For the text-containing cell, return its midpoint in [X, Y] coordinate format. 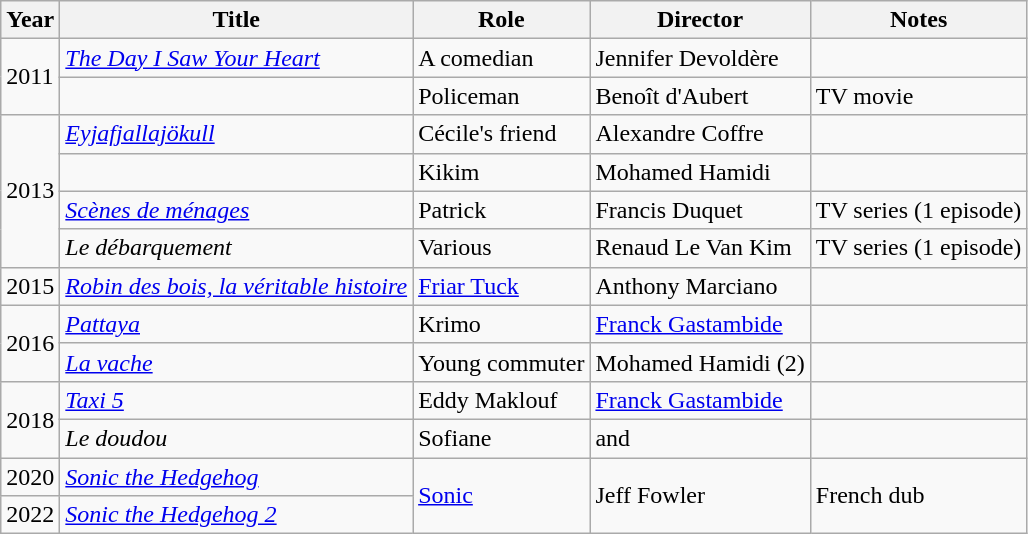
Eddy Maklouf [502, 400]
2018 [30, 419]
Pattaya [236, 324]
A comedian [502, 58]
Mohamed Hamidi (2) [700, 362]
Jennifer Devoldère [700, 58]
Young commuter [502, 362]
2020 [30, 477]
The Day I Saw Your Heart [236, 58]
La vache [236, 362]
2015 [30, 286]
French dub [918, 496]
Krimo [502, 324]
Alexandre Coffre [700, 134]
Le doudou [236, 438]
Robin des bois, la véritable histoire [236, 286]
Sonic the Hedgehog 2 [236, 515]
Sofiane [502, 438]
Policeman [502, 96]
Cécile's friend [502, 134]
2022 [30, 515]
Sonic the Hedgehog [236, 477]
Mohamed Hamidi [700, 172]
Kikim [502, 172]
Benoît d'Aubert [700, 96]
2013 [30, 191]
Sonic [502, 496]
Renaud Le Van Kim [700, 248]
Various [502, 248]
TV movie [918, 96]
Francis Duquet [700, 210]
Scènes de ménages [236, 210]
2011 [30, 77]
Friar Tuck [502, 286]
2016 [30, 343]
Anthony Marciano [700, 286]
Role [502, 20]
Director [700, 20]
Patrick [502, 210]
Notes [918, 20]
and [700, 438]
Year [30, 20]
Le débarquement [236, 248]
Jeff Fowler [700, 496]
Taxi 5 [236, 400]
Title [236, 20]
Eyjafjallajökull [236, 134]
